Return [X, Y] of the center of cell containing provided text 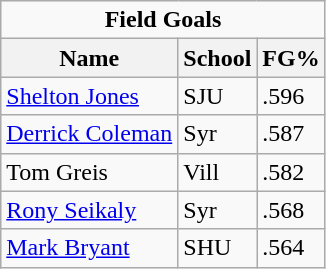
SHU [218, 248]
Name [90, 58]
Derrick Coleman [90, 134]
.564 [291, 248]
.568 [291, 210]
.587 [291, 134]
.582 [291, 172]
Vill [218, 172]
SJU [218, 96]
Shelton Jones [90, 96]
School [218, 58]
FG% [291, 58]
.596 [291, 96]
Field Goals [163, 20]
Tom Greis [90, 172]
Rony Seikaly [90, 210]
Mark Bryant [90, 248]
